Find where the given text appears and provide that cell's center as [x, y] coordinate. 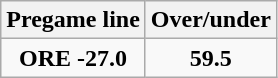
Over/under [210, 20]
59.5 [210, 58]
ORE -27.0 [74, 58]
Pregame line [74, 20]
